Detect which cell encompasses the target text, then output its (X, Y) center coordinate. 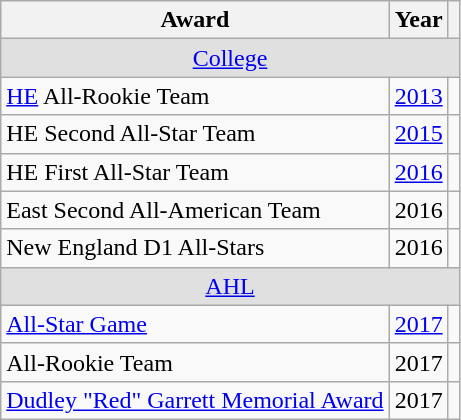
East Second All-American Team (195, 210)
Award (195, 20)
HE Second All-Star Team (195, 134)
All-Star Game (195, 324)
College (230, 58)
All-Rookie Team (195, 362)
HE First All-Star Team (195, 172)
AHL (230, 286)
HE All-Rookie Team (195, 96)
New England D1 All-Stars (195, 248)
Dudley "Red" Garrett Memorial Award (195, 400)
Year (418, 20)
2013 (418, 96)
2015 (418, 134)
